Capture the cell that displays the provided text and extract its [X, Y] central coordinate. 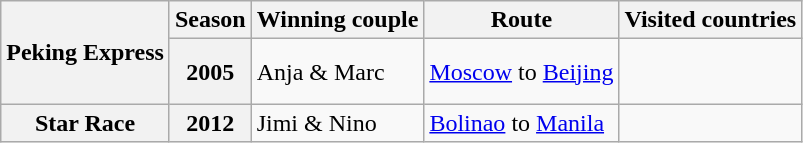
Jimi & Nino [338, 123]
2012 [210, 123]
Moscow to Beijing [522, 72]
Bolinao to Manila [522, 123]
Visited countries [710, 20]
Anja & Marc [338, 72]
Winning couple [338, 20]
Route [522, 20]
Star Race [86, 123]
2005 [210, 72]
Peking Express [86, 52]
Season [210, 20]
